Detect which cell encompasses the target text, then output its [x, y] center coordinate. 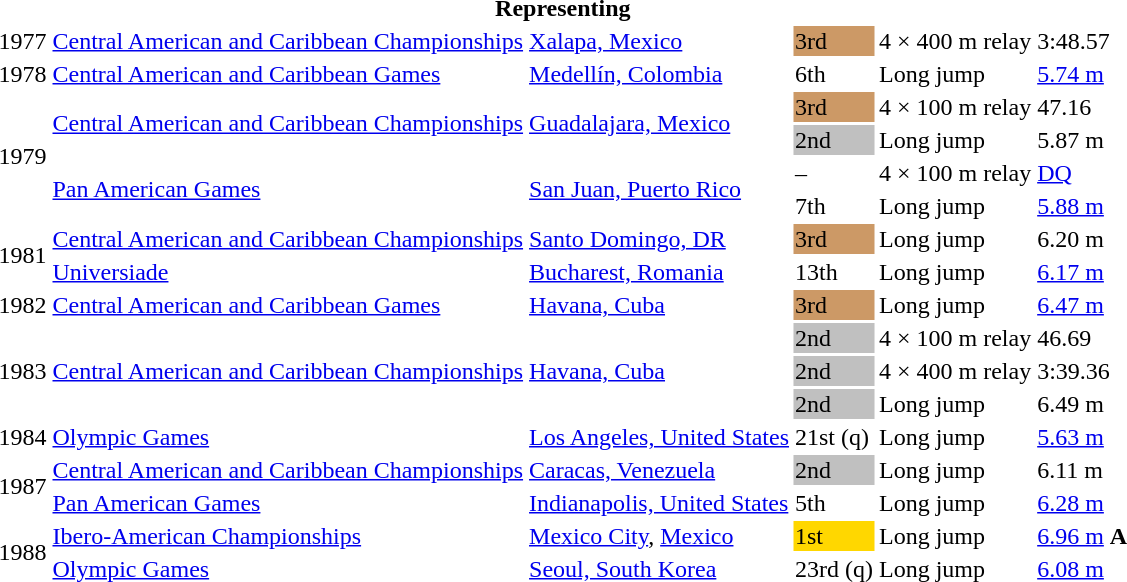
Olympic Games [288, 437]
1st [834, 536]
6th [834, 74]
Medellín, Colombia [660, 74]
Indianapolis, United States [660, 503]
5th [834, 503]
San Juan, Puerto Rico [660, 190]
Mexico City, Mexico [660, 536]
Bucharest, Romania [660, 272]
– [834, 173]
21st (q) [834, 437]
Caracas, Venezuela [660, 470]
Guadalajara, Mexico [660, 124]
Los Angeles, United States [660, 437]
Universiade [288, 272]
Xalapa, Mexico [660, 41]
Santo Domingo, DR [660, 239]
Ibero-American Championships [288, 536]
13th [834, 272]
7th [834, 206]
